Scan for the cell matching the given text and deliver its (x, y) coordinate at center. 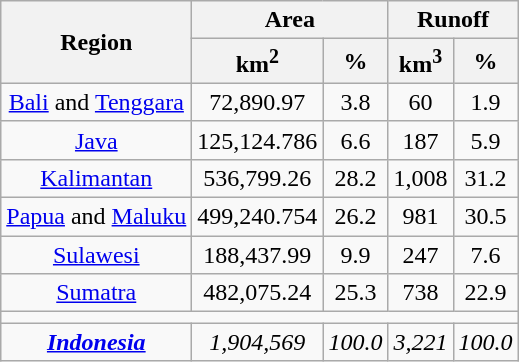
Sumatra (96, 293)
1,904,569 (258, 342)
188,437.99 (258, 255)
Kalimantan (96, 178)
247 (420, 255)
km3 (420, 62)
Region (96, 42)
1,008 (420, 178)
25.3 (356, 293)
72,890.97 (258, 102)
22.9 (486, 293)
Papua and Maluku (96, 217)
Runoff (453, 20)
125,124.786 (258, 140)
Indonesia (96, 342)
7.6 (486, 255)
536,799.26 (258, 178)
738 (420, 293)
3,221 (420, 342)
30.5 (486, 217)
1.9 (486, 102)
26.2 (356, 217)
Area (290, 20)
Java (96, 140)
187 (420, 140)
981 (420, 217)
482,075.24 (258, 293)
3.8 (356, 102)
60 (420, 102)
6.6 (356, 140)
km2 (258, 62)
31.2 (486, 178)
9.9 (356, 255)
5.9 (486, 140)
499,240.754 (258, 217)
Bali and Tenggara (96, 102)
28.2 (356, 178)
Sulawesi (96, 255)
